Identify which cell holds the provided text, then report its [X, Y] central coordinate. 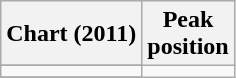
Chart (2011) [72, 34]
Peakposition [188, 34]
